Scan for the cell matching the given text and deliver its [X, Y] coordinate at center. 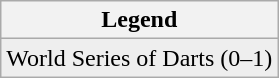
Legend [140, 20]
World Series of Darts (0–1) [140, 58]
